Scan for the cell matching the given text and deliver its [X, Y] coordinate at center. 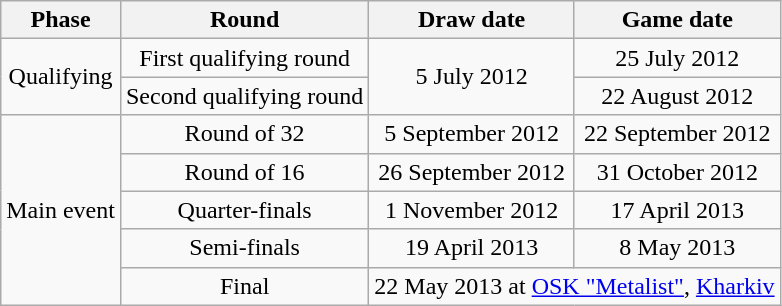
22 August 2012 [677, 96]
31 October 2012 [677, 172]
1 November 2012 [472, 210]
19 April 2013 [472, 248]
Quarter-finals [244, 210]
Round of 32 [244, 134]
5 September 2012 [472, 134]
Game date [677, 20]
22 May 2013 at OSK "Metalist", Kharkiv [574, 286]
17 April 2013 [677, 210]
Main event [61, 210]
Phase [61, 20]
Draw date [472, 20]
Second qualifying round [244, 96]
Round of 16 [244, 172]
8 May 2013 [677, 248]
5 July 2012 [472, 77]
Semi-finals [244, 248]
Final [244, 286]
26 September 2012 [472, 172]
25 July 2012 [677, 58]
Qualifying [61, 77]
First qualifying round [244, 58]
Round [244, 20]
22 September 2012 [677, 134]
